Find where the given text appears and provide that cell's center as (x, y) coordinate. 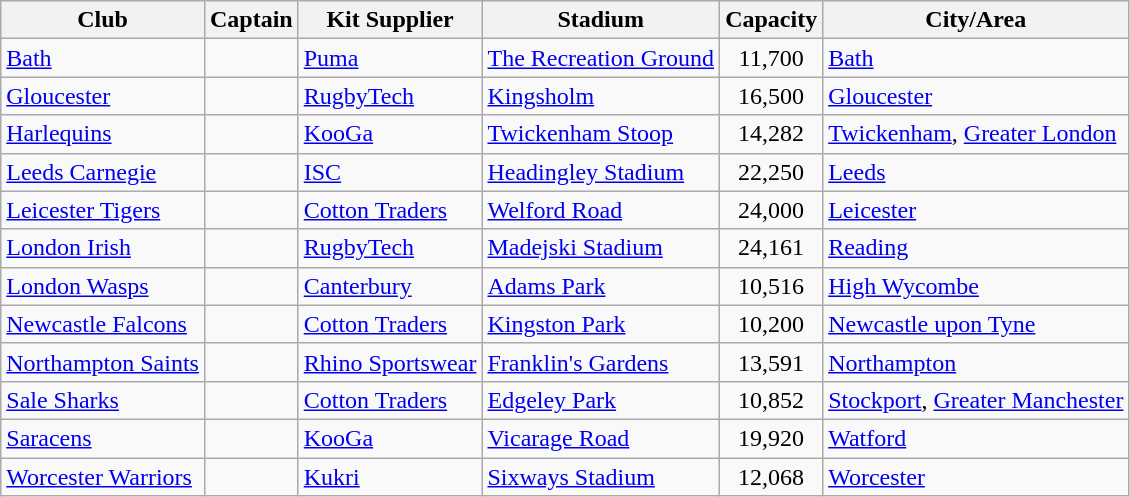
Harlequins (103, 134)
Canterbury (390, 286)
Vicarage Road (601, 438)
11,700 (772, 58)
Northampton Saints (103, 362)
Puma (390, 58)
24,000 (772, 210)
Kit Supplier (390, 20)
Adams Park (601, 286)
Newcastle Falcons (103, 324)
City/Area (976, 20)
The Recreation Ground (601, 58)
Watford (976, 438)
Leeds Carnegie (103, 172)
Leeds (976, 172)
12,068 (772, 477)
13,591 (772, 362)
Kukri (390, 477)
Worcester (976, 477)
22,250 (772, 172)
16,500 (772, 96)
Madejski Stadium (601, 248)
Kingston Park (601, 324)
Stadium (601, 20)
10,200 (772, 324)
Franklin's Gardens (601, 362)
19,920 (772, 438)
Reading (976, 248)
Sale Sharks (103, 400)
Newcastle upon Tyne (976, 324)
Capacity (772, 20)
Stockport, Greater Manchester (976, 400)
London Wasps (103, 286)
Leicester Tigers (103, 210)
Sixways Stadium (601, 477)
10,516 (772, 286)
Worcester Warriors (103, 477)
Club (103, 20)
Saracens (103, 438)
24,161 (772, 248)
ISC (390, 172)
Twickenham, Greater London (976, 134)
London Irish (103, 248)
Twickenham Stoop (601, 134)
Rhino Sportswear (390, 362)
Northampton (976, 362)
Leicester (976, 210)
High Wycombe (976, 286)
Headingley Stadium (601, 172)
10,852 (772, 400)
Captain (251, 20)
Welford Road (601, 210)
Edgeley Park (601, 400)
Kingsholm (601, 96)
14,282 (772, 134)
